Return the (x, y) coordinate for the center point of the cell that contains the specified text.  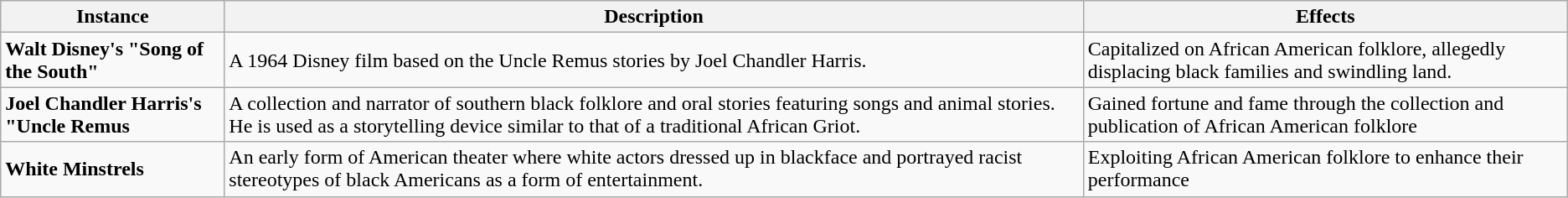
Instance (112, 17)
Walt Disney's "Song of the South" (112, 60)
Joel Chandler Harris's "Uncle Remus (112, 114)
White Minstrels (112, 169)
Capitalized on African American folklore, allegedly displacing black families and swindling land. (1325, 60)
A 1964 Disney film based on the Uncle Remus stories by Joel Chandler Harris. (653, 60)
Gained fortune and fame through the collection and publication of African American folklore (1325, 114)
Description (653, 17)
Effects (1325, 17)
Exploiting African American folklore to enhance their performance (1325, 169)
